Provide the (X, Y) coordinate of the cell's center where the given text is located.  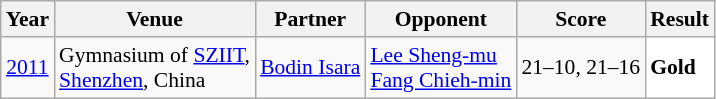
Year (28, 19)
Venue (154, 19)
Result (680, 19)
21–10, 21–16 (580, 68)
Bodin Isara (310, 68)
Partner (310, 19)
Opponent (440, 19)
2011 (28, 68)
Score (580, 19)
Lee Sheng-mu Fang Chieh-min (440, 68)
Gold (680, 68)
Gymnasium of SZIIT,Shenzhen, China (154, 68)
